Find where the given text appears and provide that cell's center as [x, y] coordinate. 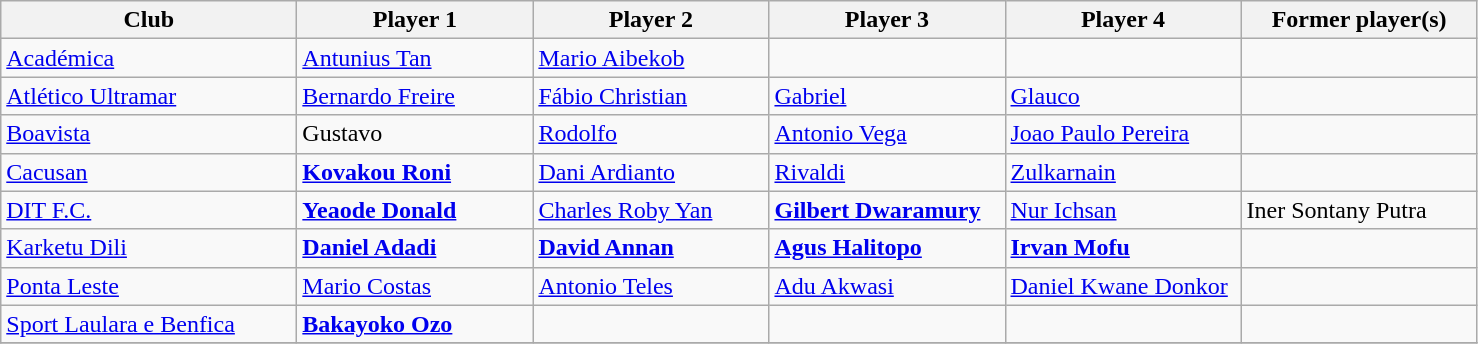
Daniel Kwane Donkor [1123, 286]
Iner Sontany Putra [1359, 210]
Sport Laulara e Benfica [149, 324]
Charles Roby Yan [651, 210]
Gabriel [887, 96]
Daniel Adadi [415, 248]
Kovakou Roni [415, 172]
Fábio Christian [651, 96]
Joao Paulo Pereira [1123, 134]
Mario Aibekob [651, 58]
Irvan Mofu [1123, 248]
Gilbert Dwaramury [887, 210]
Boavista [149, 134]
Agus Halitopo [887, 248]
Gustavo [415, 134]
DIT F.C. [149, 210]
Player 1 [415, 20]
Player 4 [1123, 20]
Antonio Vega [887, 134]
Bakayoko Ozo [415, 324]
Académica [149, 58]
Cacusan [149, 172]
Nur Ichsan [1123, 210]
Player 3 [887, 20]
Glauco [1123, 96]
Rodolfo [651, 134]
Antonio Teles [651, 286]
Former player(s) [1359, 20]
Bernardo Freire [415, 96]
Atlético Ultramar [149, 96]
Mario Costas [415, 286]
Zulkarnain [1123, 172]
Club [149, 20]
Dani Ardianto [651, 172]
Karketu Dili [149, 248]
Yeaode Donald [415, 210]
Player 2 [651, 20]
Antunius Tan [415, 58]
David Annan [651, 248]
Ponta Leste [149, 286]
Rivaldi [887, 172]
Adu Akwasi [887, 286]
